Find where the given text appears and provide that cell's center as [x, y] coordinate. 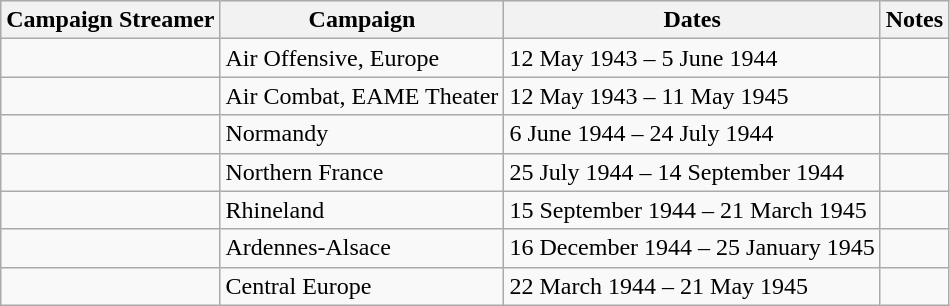
Campaign Streamer [110, 20]
Ardennes-Alsace [362, 248]
12 May 1943 – 5 June 1944 [692, 58]
Northern France [362, 172]
16 December 1944 – 25 January 1945 [692, 248]
Rhineland [362, 210]
15 September 1944 – 21 March 1945 [692, 210]
Notes [914, 20]
Dates [692, 20]
22 March 1944 – 21 May 1945 [692, 286]
Central Europe [362, 286]
25 July 1944 – 14 September 1944 [692, 172]
12 May 1943 – 11 May 1945 [692, 96]
Air Combat, EAME Theater [362, 96]
Normandy [362, 134]
Campaign [362, 20]
6 June 1944 – 24 July 1944 [692, 134]
Air Offensive, Europe [362, 58]
